For the text-containing cell, return its midpoint in (x, y) coordinate format. 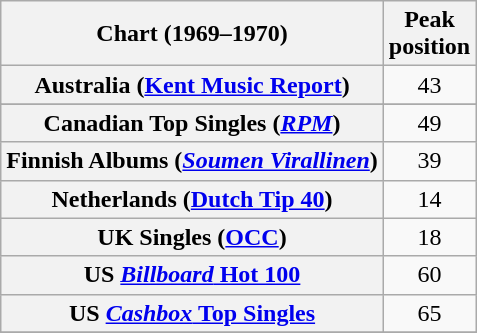
US Billboard Hot 100 (192, 275)
Netherlands (Dutch Tip 40) (192, 199)
18 (429, 237)
Peakposition (429, 34)
60 (429, 275)
65 (429, 313)
49 (429, 123)
43 (429, 85)
US Cashbox Top Singles (192, 313)
14 (429, 199)
Canadian Top Singles (RPM) (192, 123)
UK Singles (OCC) (192, 237)
Australia (Kent Music Report) (192, 85)
Chart (1969–1970) (192, 34)
Finnish Albums (Soumen Virallinen) (192, 161)
39 (429, 161)
